Detect which cell encompasses the target text, then output its (x, y) center coordinate. 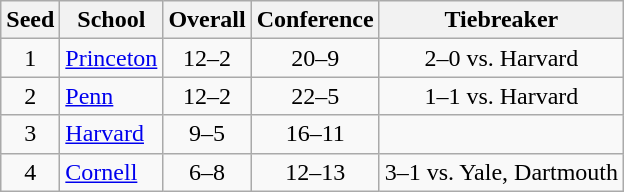
Tiebreaker (501, 20)
6–8 (207, 172)
School (112, 20)
2 (30, 96)
16–11 (315, 134)
Harvard (112, 134)
1–1 vs. Harvard (501, 96)
4 (30, 172)
9–5 (207, 134)
3–1 vs. Yale, Dartmouth (501, 172)
3 (30, 134)
Princeton (112, 58)
12–13 (315, 172)
Cornell (112, 172)
Conference (315, 20)
Penn (112, 96)
Overall (207, 20)
1 (30, 58)
2–0 vs. Harvard (501, 58)
Seed (30, 20)
22–5 (315, 96)
20–9 (315, 58)
